For the text-containing cell, return its midpoint in (x, y) coordinate format. 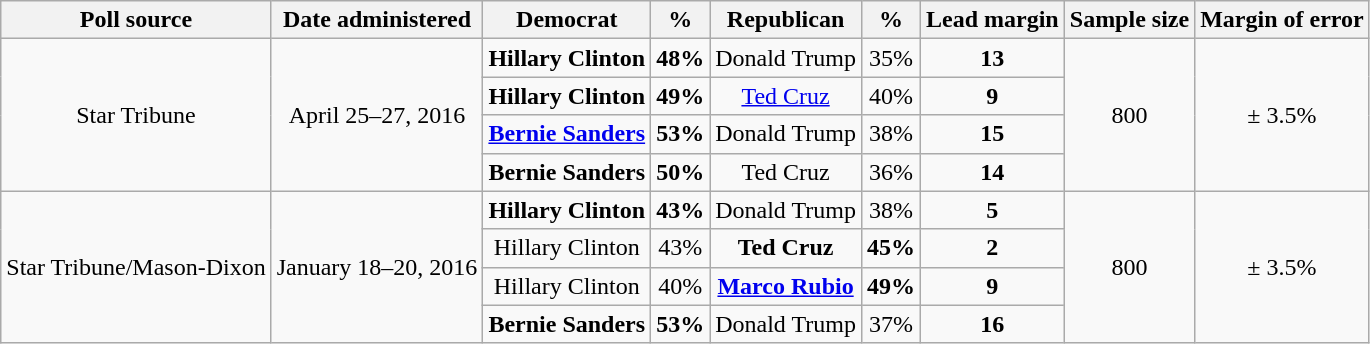
Democrat (567, 20)
48% (680, 58)
35% (890, 58)
16 (993, 324)
36% (890, 172)
April 25–27, 2016 (377, 115)
January 18–20, 2016 (377, 267)
13 (993, 58)
50% (680, 172)
Date administered (377, 20)
37% (890, 324)
45% (890, 248)
Star Tribune (136, 115)
Republican (786, 20)
15 (993, 134)
14 (993, 172)
2 (993, 248)
5 (993, 210)
Margin of error (1282, 20)
Poll source (136, 20)
Sample size (1129, 20)
Star Tribune/Mason-Dixon (136, 267)
Marco Rubio (786, 286)
Lead margin (993, 20)
